Locate the cell with the specified text and output its [x, y] center coordinate. 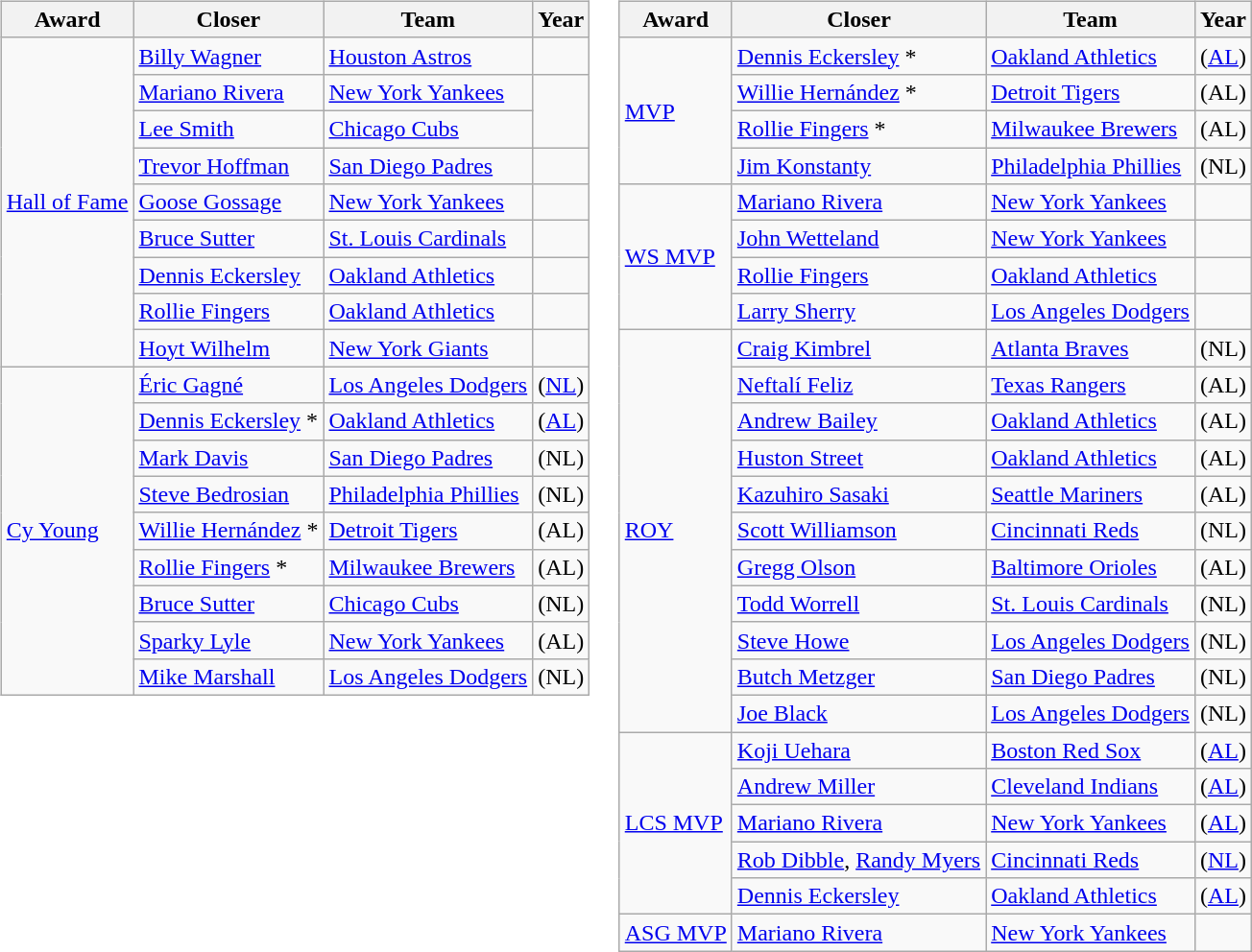
Hoyt Wilhelm [229, 348]
Scott Williamson [858, 531]
New York Giants [428, 348]
Trevor Hoffman [229, 166]
Kazuhiro Sasaki [858, 494]
Baltimore Orioles [1091, 567]
Todd Worrell [858, 604]
Goose Gossage [229, 202]
Joe Black [858, 713]
Mark Davis [229, 458]
WS MVP [676, 257]
MVP [676, 110]
Andrew Bailey [858, 421]
Éric Gagné [229, 385]
Larry Sherry [858, 312]
Craig Kimbrel [858, 348]
Cleveland Indians [1091, 787]
Mike Marshall [229, 677]
Huston Street [858, 458]
Sparky Lyle [229, 640]
Butch Metzger [858, 677]
Neftalí Feliz [858, 385]
Cy Young [67, 532]
ROY [676, 532]
Seattle Mariners [1091, 494]
Gregg Olson [858, 567]
Lee Smith [229, 129]
Boston Red Sox [1091, 750]
Steve Howe [858, 640]
Billy Wagner [229, 56]
Texas Rangers [1091, 385]
Steve Bedrosian [229, 494]
Hall of Fame [67, 202]
John Wetteland [858, 239]
Andrew Miller [858, 787]
Rob Dibble, Randy Myers [858, 860]
Jim Konstanty [858, 166]
Houston Astros [428, 56]
Atlanta Braves [1091, 348]
LCS MVP [676, 822]
ASG MVP [676, 933]
Koji Uehara [858, 750]
